Find where the given text appears and provide that cell's center as (x, y) coordinate. 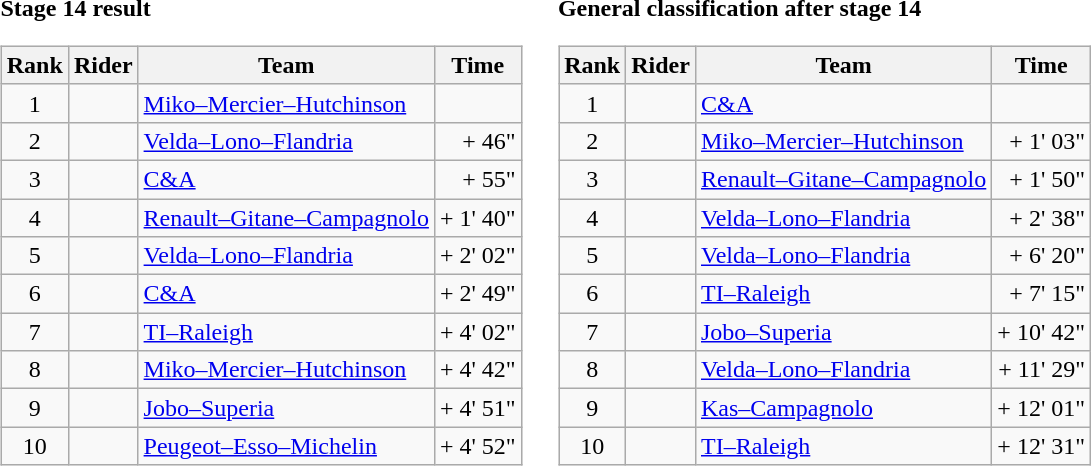
+ 7' 15" (1042, 294)
+ 11' 29" (1042, 370)
+ 2' 02" (478, 256)
+ 4' 42" (478, 370)
+ 2' 49" (478, 294)
+ 4' 51" (478, 408)
+ 10' 42" (1042, 332)
+ 1' 03" (1042, 141)
+ 55" (478, 179)
Peugeot–Esso–Michelin (286, 446)
+ 2' 38" (1042, 217)
+ 4' 02" (478, 332)
+ 4' 52" (478, 446)
+ 6' 20" (1042, 256)
+ 12' 31" (1042, 446)
+ 1' 50" (1042, 179)
+ 46" (478, 141)
+ 12' 01" (1042, 408)
Kas–Campagnolo (843, 408)
+ 1' 40" (478, 217)
